Pinpoint the cell where the given text exists, returning its (x, y) midpoint coordinate. 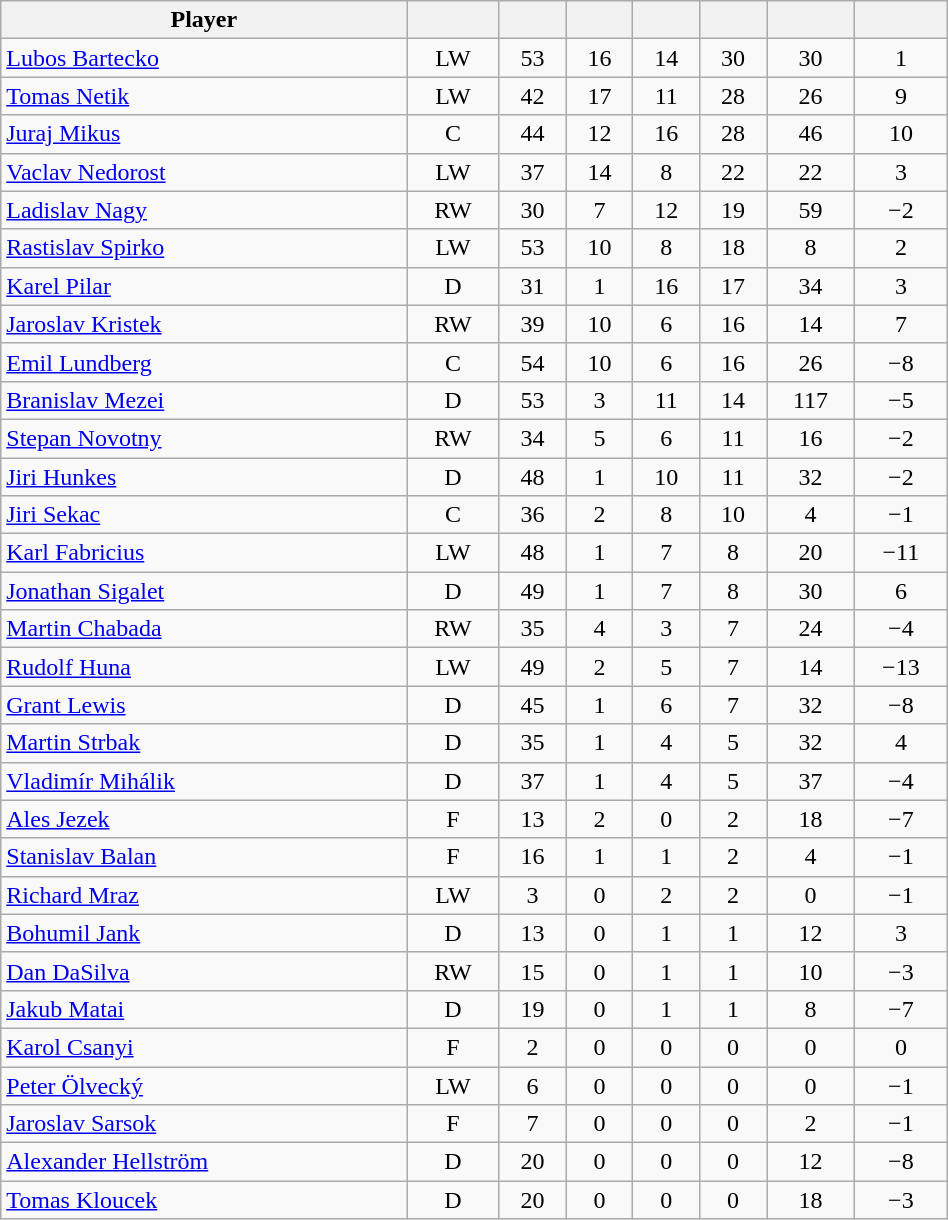
Martin Chabada (204, 629)
36 (532, 515)
Jiri Sekac (204, 515)
Stanislav Balan (204, 857)
Karol Csanyi (204, 1047)
Alexander Hellström (204, 1162)
Lubos Bartecko (204, 58)
−13 (902, 667)
24 (810, 629)
Bohumil Jank (204, 933)
Rudolf Huna (204, 667)
117 (810, 400)
15 (532, 971)
Stepan Novotny (204, 438)
Jakub Matai (204, 1009)
Emil Lundberg (204, 362)
31 (532, 286)
54 (532, 362)
Branislav Mezei (204, 400)
Player (204, 20)
Ales Jezek (204, 819)
46 (810, 134)
Jiri Hunkes (204, 477)
Vaclav Nedorost (204, 172)
Grant Lewis (204, 705)
Richard Mraz (204, 895)
39 (532, 324)
44 (532, 134)
Jaroslav Kristek (204, 324)
−11 (902, 553)
Peter Ölvecký (204, 1085)
Dan DaSilva (204, 971)
Vladimír Mihálik (204, 781)
Tomas Netik (204, 96)
Jaroslav Sarsok (204, 1124)
−5 (902, 400)
Juraj Mikus (204, 134)
Martin Strbak (204, 743)
59 (810, 210)
42 (532, 96)
Jonathan Sigalet (204, 591)
45 (532, 705)
Ladislav Nagy (204, 210)
Tomas Kloucek (204, 1200)
Rastislav Spirko (204, 248)
Karel Pilar (204, 286)
Karl Fabricius (204, 553)
9 (902, 96)
